Capture the cell that displays the provided text and extract its (x, y) central coordinate. 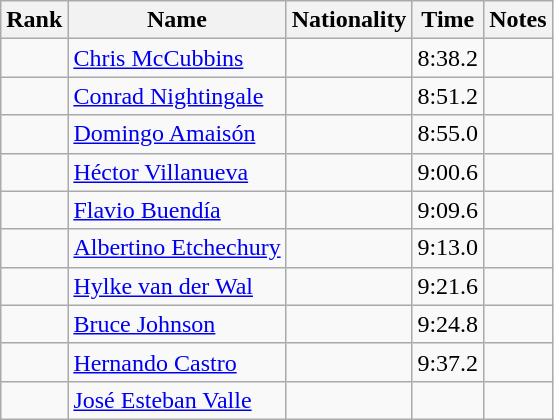
9:24.8 (448, 324)
9:00.6 (448, 172)
Domingo Amaisón (177, 134)
Hylke van der Wal (177, 286)
9:37.2 (448, 362)
Albertino Etchechury (177, 248)
9:21.6 (448, 286)
Bruce Johnson (177, 324)
Chris McCubbins (177, 58)
Nationality (349, 20)
Conrad Nightingale (177, 96)
9:13.0 (448, 248)
8:51.2 (448, 96)
Hernando Castro (177, 362)
Flavio Buendía (177, 210)
9:09.6 (448, 210)
Rank (34, 20)
8:55.0 (448, 134)
Héctor Villanueva (177, 172)
Time (448, 20)
Notes (518, 20)
Name (177, 20)
8:38.2 (448, 58)
José Esteban Valle (177, 400)
